Capture the cell that displays the provided text and extract its [X, Y] central coordinate. 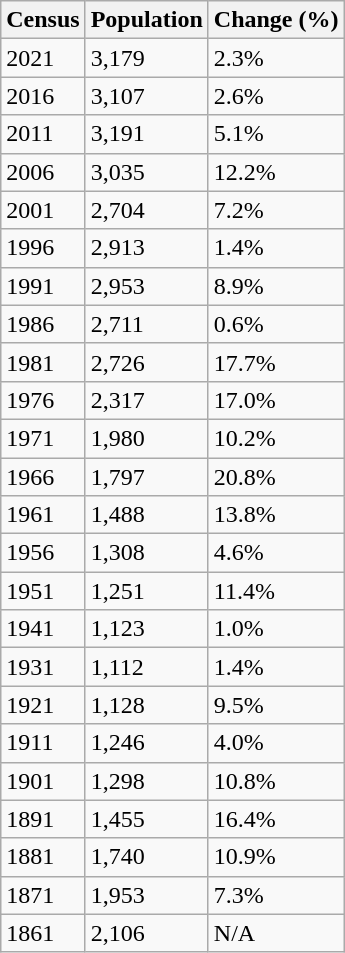
Population [146, 20]
1961 [43, 515]
1996 [43, 248]
2,711 [146, 324]
2,704 [146, 210]
12.2% [276, 172]
2.6% [276, 96]
16.4% [276, 819]
1,980 [146, 438]
1921 [43, 705]
1951 [43, 591]
10.2% [276, 438]
2,317 [146, 400]
1956 [43, 553]
1991 [43, 286]
N/A [276, 933]
1901 [43, 781]
8.9% [276, 286]
1881 [43, 857]
17.7% [276, 362]
1,797 [146, 477]
1,112 [146, 667]
2,913 [146, 248]
5.1% [276, 134]
1,953 [146, 895]
1,128 [146, 705]
1,488 [146, 515]
1,308 [146, 553]
2016 [43, 96]
Census [43, 20]
2021 [43, 58]
1,246 [146, 743]
10.8% [276, 781]
2006 [43, 172]
17.0% [276, 400]
9.5% [276, 705]
Change (%) [276, 20]
10.9% [276, 857]
1971 [43, 438]
2001 [43, 210]
1861 [43, 933]
1,251 [146, 591]
13.8% [276, 515]
20.8% [276, 477]
3,179 [146, 58]
1891 [43, 819]
1981 [43, 362]
0.6% [276, 324]
1,740 [146, 857]
1941 [43, 629]
7.3% [276, 895]
2,726 [146, 362]
2,106 [146, 933]
1,123 [146, 629]
1976 [43, 400]
2,953 [146, 286]
4.0% [276, 743]
1,298 [146, 781]
1,455 [146, 819]
1871 [43, 895]
11.4% [276, 591]
2011 [43, 134]
1.0% [276, 629]
3,035 [146, 172]
3,191 [146, 134]
1911 [43, 743]
2.3% [276, 58]
7.2% [276, 210]
3,107 [146, 96]
1966 [43, 477]
1986 [43, 324]
4.6% [276, 553]
1931 [43, 667]
